Return the [x, y] coordinate for the center point of the cell that contains the specified text.  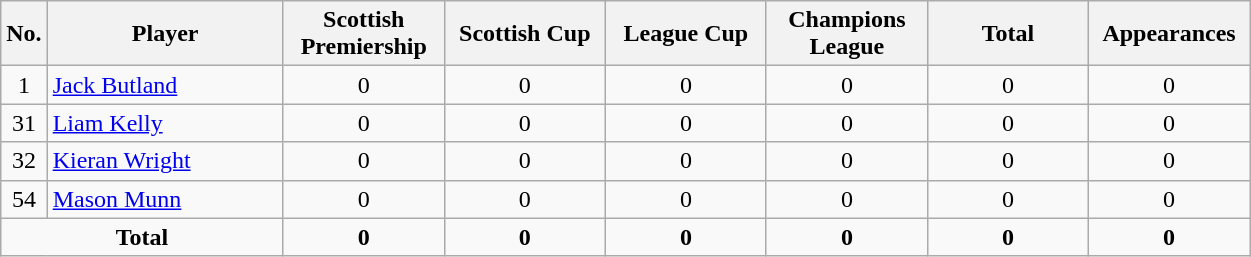
Appearances [1170, 34]
Champions League [846, 34]
Scottish Premiership [364, 34]
1 [24, 85]
54 [24, 199]
Mason Munn [165, 199]
Scottish Cup [524, 34]
31 [24, 123]
Jack Butland [165, 85]
Kieran Wright [165, 161]
Liam Kelly [165, 123]
Player [165, 34]
League Cup [686, 34]
32 [24, 161]
No. [24, 34]
